Find where the given text appears and provide that cell's center as [x, y] coordinate. 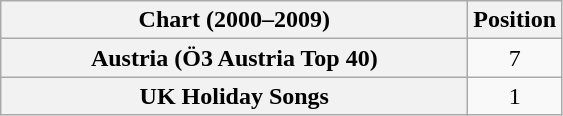
1 [515, 96]
7 [515, 58]
UK Holiday Songs [234, 96]
Austria (Ö3 Austria Top 40) [234, 58]
Chart (2000–2009) [234, 20]
Position [515, 20]
